Find where the given text appears and provide that cell's center as [x, y] coordinate. 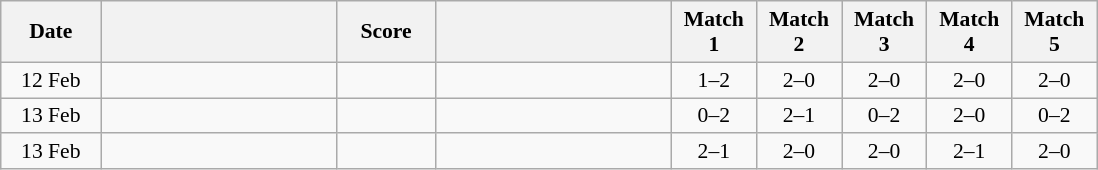
Match 4 [970, 32]
1–2 [714, 80]
Match 1 [714, 32]
Date [51, 32]
Match 2 [798, 32]
Score [386, 32]
Match 5 [1054, 32]
12 Feb [51, 80]
Match 3 [884, 32]
